Output the (X, Y) coordinate of the center of the cell containing the given text.  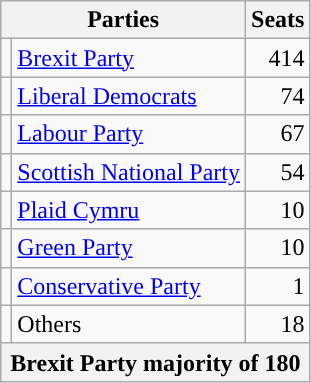
Green Party (129, 248)
Liberal Democrats (129, 96)
54 (278, 172)
74 (278, 96)
1 (278, 286)
414 (278, 58)
Brexit Party (129, 58)
Labour Party (129, 134)
18 (278, 324)
67 (278, 134)
Plaid Cymru (129, 210)
Parties (124, 20)
Scottish National Party (129, 172)
Seats (278, 20)
Others (129, 324)
Brexit Party majority of 180 (156, 362)
Conservative Party (129, 286)
